Search for the cell housing the specified text and yield its (X, Y) center coordinate. 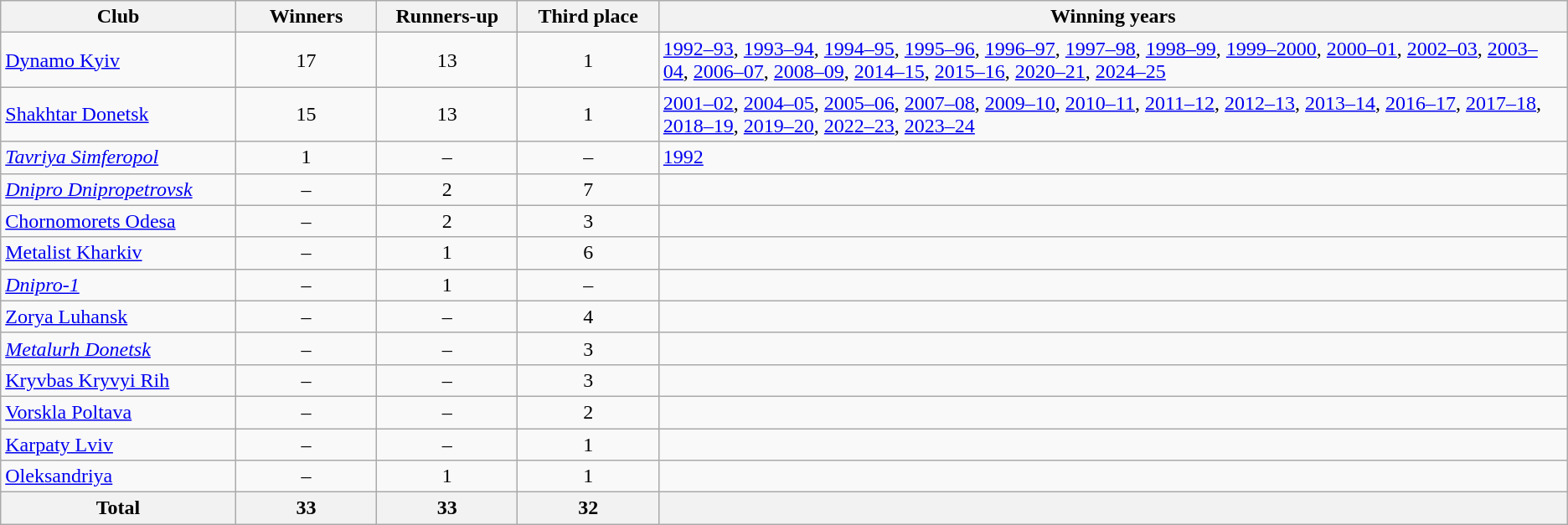
Third place (588, 17)
7 (588, 189)
Shakhtar Donetsk (119, 114)
Runners-up (447, 17)
Oleksandriya (119, 476)
6 (588, 253)
15 (306, 114)
Total (119, 508)
Winning years (1112, 17)
1992 (1112, 157)
Winners (306, 17)
Dnipro-1 (119, 285)
17 (306, 60)
Vorskla Poltava (119, 412)
4 (588, 317)
32 (588, 508)
Kryvbas Kryvyi Rih (119, 380)
2001–02, 2004–05, 2005–06, 2007–08, 2009–10, 2010–11, 2011–12, 2012–13, 2013–14, 2016–17, 2017–18, 2018–19, 2019–20, 2022–23, 2023–24 (1112, 114)
Metalist Kharkiv (119, 253)
Dynamo Kyiv (119, 60)
Dnipro Dnipropetrovsk (119, 189)
Karpaty Lviv (119, 445)
Chornomorets Odesa (119, 221)
Club (119, 17)
Zorya Luhansk (119, 317)
Tavriya Simferopol (119, 157)
Metalurh Donetsk (119, 348)
